Return (x, y) of the center of cell containing provided text 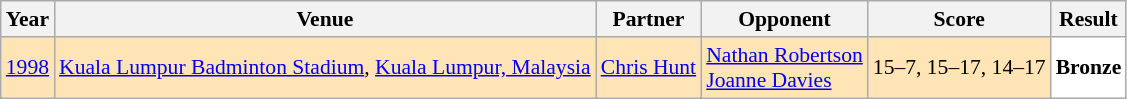
Result (1089, 19)
Opponent (784, 19)
Venue (325, 19)
Year (28, 19)
Nathan Robertson Joanne Davies (784, 68)
1998 (28, 68)
Partner (648, 19)
Score (960, 19)
Kuala Lumpur Badminton Stadium, Kuala Lumpur, Malaysia (325, 68)
Chris Hunt (648, 68)
15–7, 15–17, 14–17 (960, 68)
Bronze (1089, 68)
